Find where the given text appears and provide that cell's center as [X, Y] coordinate. 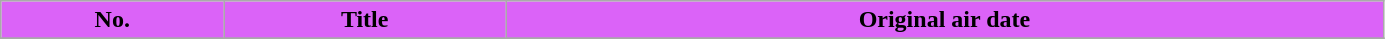
Original air date [945, 20]
Title [365, 20]
No. [112, 20]
